Find where the given text appears and provide that cell's center as [X, Y] coordinate. 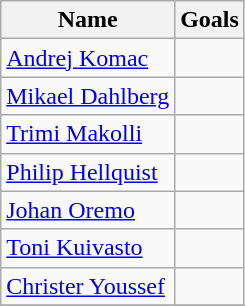
Toni Kuivasto [88, 248]
Goals [210, 20]
Trimi Makolli [88, 134]
Johan Oremo [88, 210]
Christer Youssef [88, 286]
Name [88, 20]
Philip Hellquist [88, 172]
Andrej Komac [88, 58]
Mikael Dahlberg [88, 96]
